Locate the cell with the specified text and output its [x, y] center coordinate. 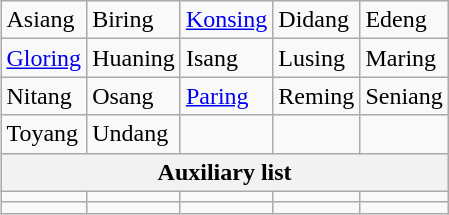
Huaning [134, 58]
Auxiliary list [224, 172]
Undang [134, 134]
Lusing [316, 58]
Osang [134, 96]
Reming [316, 96]
Konsing [226, 20]
Paring [226, 96]
Edeng [404, 20]
Toyang [44, 134]
Seniang [404, 96]
Biring [134, 20]
Gloring [44, 58]
Didang [316, 20]
Asiang [44, 20]
Isang [226, 58]
Nitang [44, 96]
Maring [404, 58]
